For the text-containing cell, return its midpoint in (X, Y) coordinate format. 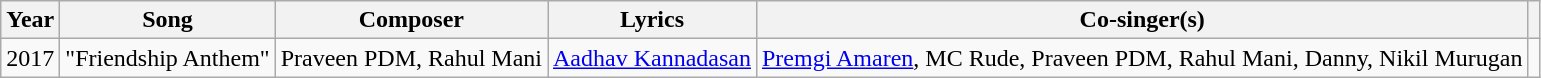
2017 (30, 58)
Composer (411, 20)
Song (168, 20)
Year (30, 20)
Co-singer(s) (1142, 20)
Premgi Amaren, MC Rude, Praveen PDM, Rahul Mani, Danny, Nikil Murugan (1142, 58)
Aadhav Kannadasan (652, 58)
"Friendship Anthem" (168, 58)
Lyrics (652, 20)
Praveen PDM, Rahul Mani (411, 58)
